Extract the (x, y) coordinate from the center of the cell holding the provided text.  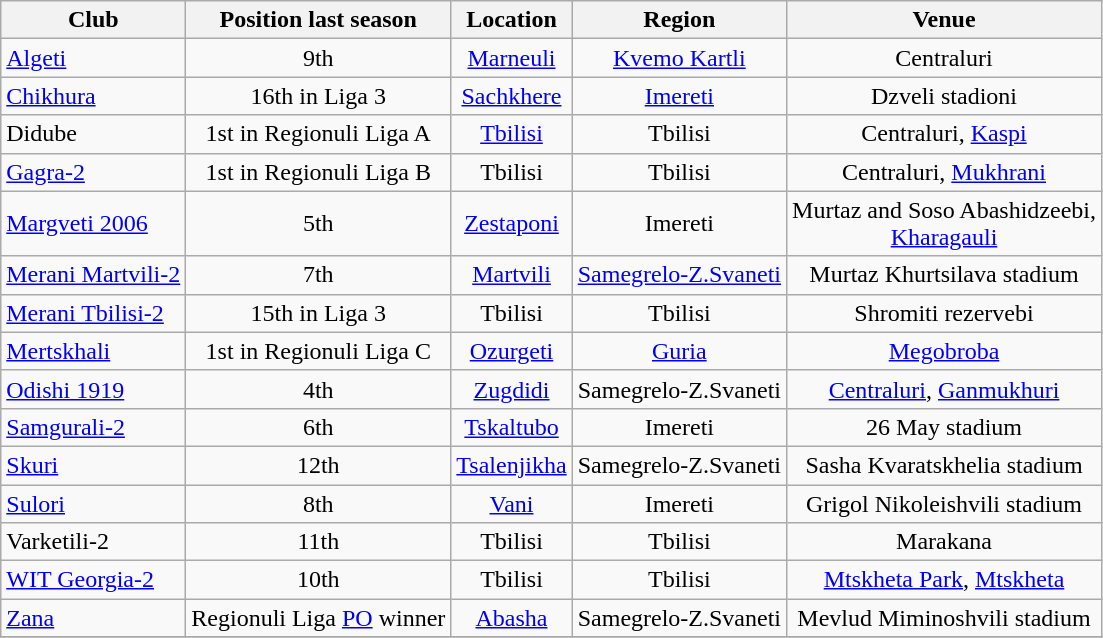
11th (318, 542)
Centraluri, Kaspi (944, 134)
Dzveli stadioni (944, 96)
Varketili-2 (94, 542)
Tsalenjikha (512, 465)
4th (318, 389)
Margveti 2006 (94, 224)
Mtskheta Park, Mtskheta (944, 580)
Sasha Kvaratskhelia stadium (944, 465)
Ozurgeti (512, 351)
7th (318, 275)
6th (318, 427)
1st in Regionuli Liga A (318, 134)
Centraluri, Ganmukhuri (944, 389)
9th (318, 58)
Sulori (94, 503)
16th in Liga 3 (318, 96)
Martvili (512, 275)
Zugdidi (512, 389)
Merani Tbilisi-2 (94, 313)
Murtaz and Soso Abashidzeebi, Kharagauli (944, 224)
Mevlud Miminoshvili stadium (944, 618)
WIT Georgia-2 (94, 580)
Odishi 1919 (94, 389)
Merani Martvili-2 (94, 275)
Marneuli (512, 58)
8th (318, 503)
Venue (944, 20)
Zestaponi (512, 224)
Didube (94, 134)
Regionuli Liga PO winner (318, 618)
Grigol Nikoleishvili stadium (944, 503)
Shromiti rezervebi (944, 313)
Vani (512, 503)
15th in Liga 3 (318, 313)
12th (318, 465)
Gagra-2 (94, 172)
Region (679, 20)
Club (94, 20)
Abasha (512, 618)
Centraluri (944, 58)
Megobroba (944, 351)
1st in Regionuli Liga C (318, 351)
10th (318, 580)
Guria (679, 351)
1st in Regionuli Liga B (318, 172)
Algeti (94, 58)
Sachkhere (512, 96)
Zana (94, 618)
Chikhura (94, 96)
Skuri (94, 465)
Kvemo Kartli (679, 58)
Mertskhali (94, 351)
26 May stadium (944, 427)
Tskaltubo (512, 427)
5th (318, 224)
Samgurali-2 (94, 427)
Location (512, 20)
Centraluri, Mukhrani (944, 172)
Position last season (318, 20)
Marakana (944, 542)
Murtaz Khurtsilava stadium (944, 275)
